Capture the cell that displays the provided text and extract its [X, Y] central coordinate. 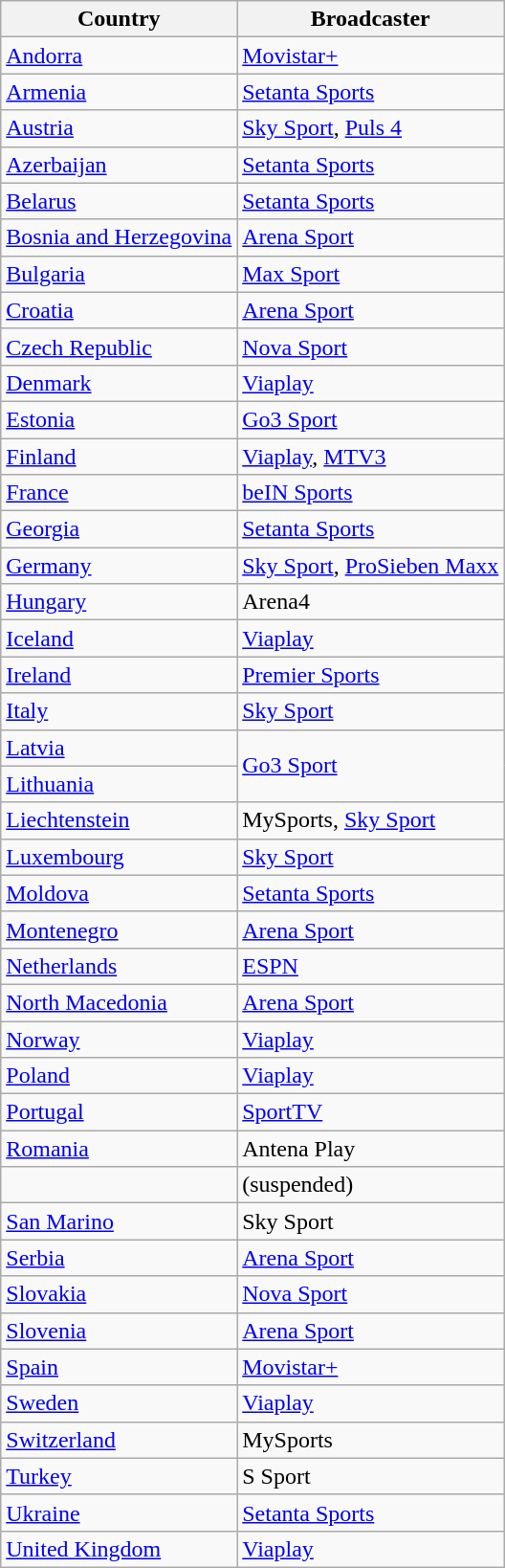
beIN Sports [371, 493]
Slovenia [119, 1331]
Bosnia and Herzegovina [119, 237]
Country [119, 19]
Liechtenstein [119, 820]
Norway [119, 1039]
Lithuania [119, 784]
Montenegro [119, 930]
Czech Republic [119, 347]
Slovakia [119, 1294]
Azerbaijan [119, 165]
Moldova [119, 893]
Premier Sports [371, 675]
United Kingdom [119, 1549]
Ireland [119, 675]
Austria [119, 128]
Finland [119, 457]
SportTV [371, 1112]
San Marino [119, 1221]
Netherlands [119, 966]
Georgia [119, 529]
Max Sport [371, 274]
S Sport [371, 1476]
Broadcaster [371, 19]
Denmark [119, 383]
Croatia [119, 310]
Belarus [119, 201]
Arena4 [371, 602]
Ukraine [119, 1512]
Andorra [119, 56]
Portugal [119, 1112]
Hungary [119, 602]
Sky Sport, ProSieben Maxx [371, 566]
Latvia [119, 748]
Germany [119, 566]
Sky Sport, Puls 4 [371, 128]
(suspended) [371, 1185]
MySports [371, 1440]
Iceland [119, 638]
France [119, 493]
Poland [119, 1076]
Antena Play [371, 1149]
MySports, Sky Sport [371, 820]
Spain [119, 1367]
ESPN [371, 966]
Luxembourg [119, 857]
Romania [119, 1149]
Armenia [119, 92]
Sweden [119, 1403]
Bulgaria [119, 274]
Italy [119, 711]
Viaplay, MTV3 [371, 457]
Serbia [119, 1258]
Switzerland [119, 1440]
Estonia [119, 419]
North Macedonia [119, 1002]
Turkey [119, 1476]
